Detect which cell encompasses the target text, then output its (x, y) center coordinate. 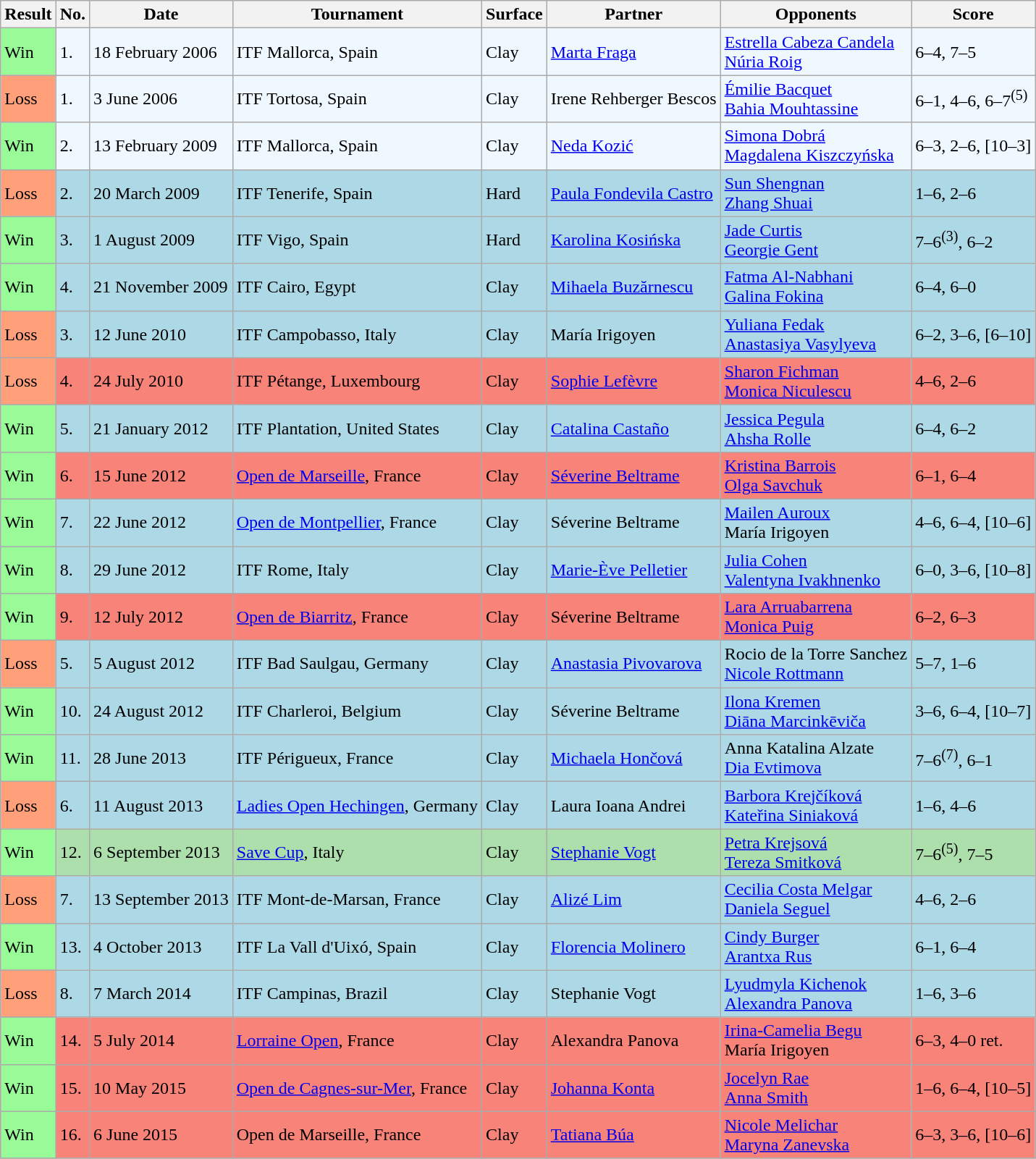
Mailen Auroux María Irigoyen (816, 523)
6–2, 6–3 (973, 617)
ITF Cairo, Egypt (357, 287)
ITF Plantation, United States (357, 429)
Marta Fraga (633, 52)
11. (72, 759)
Cecilia Costa Melgar Daniela Seguel (816, 899)
4 October 2013 (161, 947)
5–7, 1–6 (973, 665)
29 June 2012 (161, 569)
Yuliana Fedak Anastasiya Vasylyeva (816, 334)
13 September 2013 (161, 899)
Cindy Burger Arantxa Rus (816, 947)
Petra Krejsová Tereza Smitková (816, 853)
Jessica Pegula Ahsha Rolle (816, 429)
Surface (515, 14)
Estrella Cabeza Candela Núria Roig (816, 52)
Date (161, 14)
Anastasia Pivovarova (633, 665)
7–6(5), 7–5 (973, 853)
Florencia Molinero (633, 947)
1–6, 3–6 (973, 993)
Ilona Kremen Diāna Marcinkēviča (816, 711)
Barbora Krejčíková Kateřina Siniaková (816, 805)
María Irigoyen (633, 334)
Sophie Lefèvre (633, 381)
Lara Arruabarrena Monica Puig (816, 617)
Result (28, 14)
Jocelyn Rae Anna Smith (816, 1087)
Marie-Ève Pelletier (633, 569)
Lyudmyla Kichenok Alexandra Panova (816, 993)
Score (973, 14)
6–4, 6–0 (973, 287)
Ladies Open Hechingen, Germany (357, 805)
ITF Rome, Italy (357, 569)
21 January 2012 (161, 429)
Mihaela Buzărnescu (633, 287)
ITF La Vall d'Uixó, Spain (357, 947)
ITF Campinas, Brazil (357, 993)
7–6(7), 6–1 (973, 759)
Anna Katalina Alzate Dia Evtimova (816, 759)
ITF Campobasso, Italy (357, 334)
6–3, 3–6, [10–6] (973, 1135)
16. (72, 1135)
Jade Curtis Georgie Gent (816, 240)
6–2, 3–6, [6–10] (973, 334)
10. (72, 711)
Simona Dobrá Magdalena Kiszczyńska (816, 146)
Alexandra Panova (633, 1041)
18 February 2006 (161, 52)
22 June 2012 (161, 523)
Paula Fondevila Castro (633, 193)
7–6(3), 6–2 (973, 240)
5 August 2012 (161, 665)
ITF Tenerife, Spain (357, 193)
ITF Mont-de-Marsan, France (357, 899)
Sharon Fichman Monica Niculescu (816, 381)
Neda Kozić (633, 146)
Open de Cagnes-sur-Mer, France (357, 1087)
24 July 2010 (161, 381)
Kristina Barrois Olga Savchuk (816, 475)
6–4, 6–2 (973, 429)
6–4, 7–5 (973, 52)
3–6, 6–4, [10–7] (973, 711)
1–6, 2–6 (973, 193)
Save Cup, Italy (357, 853)
Rocio de la Torre Sanchez Nicole Rottmann (816, 665)
1–6, 6–4, [10–5] (973, 1087)
Opponents (816, 14)
6–3, 4–0 ret. (973, 1041)
6–1, 4–6, 6–7(5) (973, 98)
1 August 2009 (161, 240)
ITF Tortosa, Spain (357, 98)
13. (72, 947)
6–3, 2–6, [10–3] (973, 146)
Émilie Bacquet Bahia Mouhtassine (816, 98)
ITF Périgueux, France (357, 759)
Catalina Castaño (633, 429)
20 March 2009 (161, 193)
Laura Ioana Andrei (633, 805)
Irene Rehberger Bescos (633, 98)
15. (72, 1087)
28 June 2013 (161, 759)
Julia Cohen Valentyna Ivakhnenko (816, 569)
Karolina Kosińska (633, 240)
12 July 2012 (161, 617)
Michaela Hončová (633, 759)
24 August 2012 (161, 711)
5 July 2014 (161, 1041)
Alizé Lim (633, 899)
ITF Vigo, Spain (357, 240)
10 May 2015 (161, 1087)
Fatma Al-Nabhani Galina Fokina (816, 287)
1–6, 4–6 (973, 805)
Partner (633, 14)
13 February 2009 (161, 146)
12. (72, 853)
11 August 2013 (161, 805)
Irina-Camelia Begu María Irigoyen (816, 1041)
ITF Bad Saulgau, Germany (357, 665)
Johanna Konta (633, 1087)
7 March 2014 (161, 993)
Tatiana Búa (633, 1135)
Lorraine Open, France (357, 1041)
3 June 2006 (161, 98)
Nicole Melichar Maryna Zanevska (816, 1135)
ITF Charleroi, Belgium (357, 711)
Tournament (357, 14)
6 June 2015 (161, 1135)
9. (72, 617)
Sun Shengnan Zhang Shuai (816, 193)
12 June 2010 (161, 334)
15 June 2012 (161, 475)
ITF Pétange, Luxembourg (357, 381)
6 September 2013 (161, 853)
Open de Biarritz, France (357, 617)
14. (72, 1041)
6–0, 3–6, [10–8] (973, 569)
No. (72, 14)
4–6, 6–4, [10–6] (973, 523)
21 November 2009 (161, 287)
Open de Montpellier, France (357, 523)
